Find where the given text appears and provide that cell's center as [X, Y] coordinate. 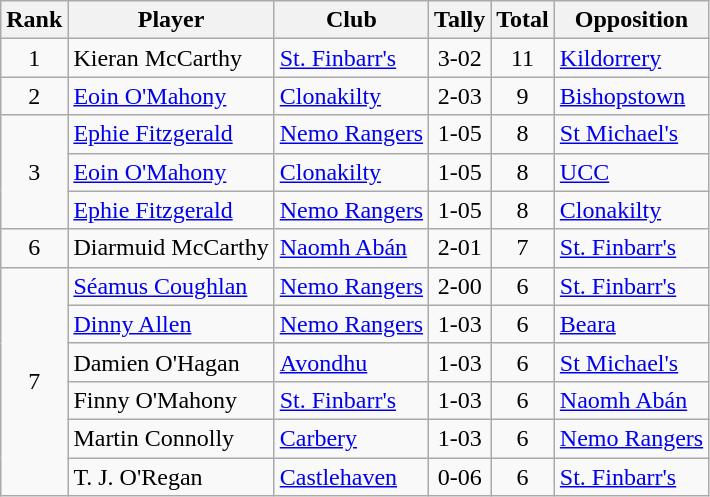
Opposition [631, 20]
1 [34, 58]
Damien O'Hagan [171, 362]
2-00 [460, 286]
Castlehaven [351, 477]
Kildorrery [631, 58]
2 [34, 96]
Dinny Allen [171, 324]
Finny O'Mahony [171, 400]
3-02 [460, 58]
UCC [631, 172]
Club [351, 20]
9 [523, 96]
Carbery [351, 438]
Tally [460, 20]
0-06 [460, 477]
Bishopstown [631, 96]
Total [523, 20]
Kieran McCarthy [171, 58]
Beara [631, 324]
T. J. O'Regan [171, 477]
11 [523, 58]
2-01 [460, 248]
2-03 [460, 96]
Martin Connolly [171, 438]
Diarmuid McCarthy [171, 248]
Player [171, 20]
Avondhu [351, 362]
3 [34, 172]
Rank [34, 20]
Séamus Coughlan [171, 286]
